Identify which cell holds the provided text, then report its [X, Y] central coordinate. 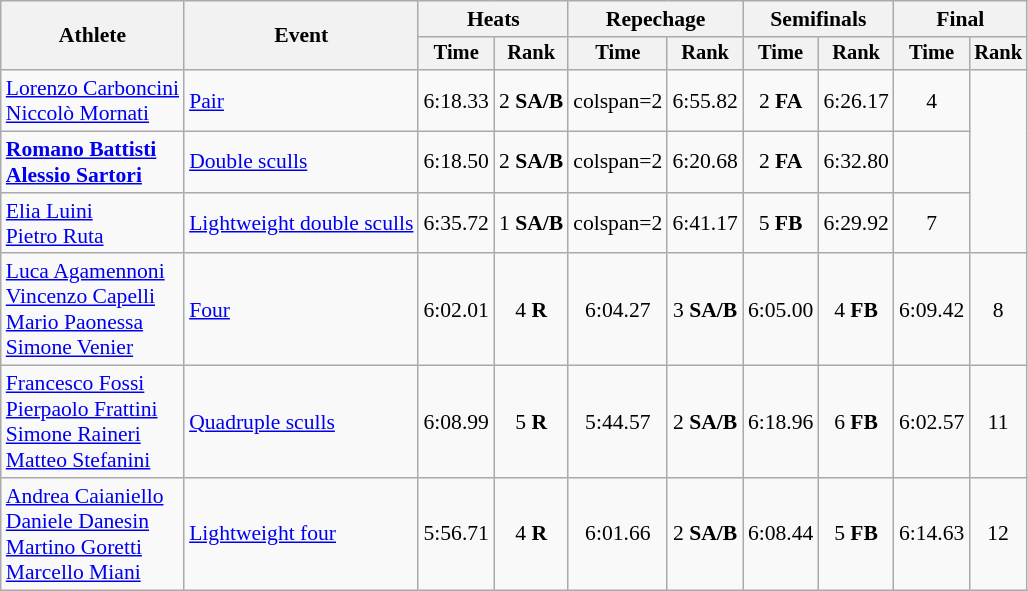
Lightweight double sculls [301, 224]
Four [301, 310]
Pair [301, 100]
6:32.80 [856, 162]
Lorenzo CarbonciniNiccolò Mornati [92, 100]
Andrea CaianielloDaniele DanesinMartino GorettiMarcello Miani [92, 534]
Francesco FossiPierpaolo FrattiniSimone RaineriMatteo Stefanini [92, 422]
Lightweight four [301, 534]
3 SA/B [704, 310]
Repechage [656, 19]
6:04.27 [618, 310]
Event [301, 36]
Heats [493, 19]
11 [998, 422]
1 SA/B [531, 224]
6:05.00 [780, 310]
6 FB [856, 422]
Quadruple sculls [301, 422]
4 [932, 100]
6:08.99 [456, 422]
Elia LuiniPietro Ruta [92, 224]
6:18.50 [456, 162]
6:18.33 [456, 100]
12 [998, 534]
Double sculls [301, 162]
Luca AgamennoniVincenzo CapelliMario PaonessaSimone Venier [92, 310]
Romano BattistiAlessio Sartori [92, 162]
6:26.17 [856, 100]
8 [998, 310]
Athlete [92, 36]
6:09.42 [932, 310]
6:02.01 [456, 310]
4 FB [856, 310]
6:20.68 [704, 162]
6:14.63 [932, 534]
6:01.66 [618, 534]
5:44.57 [618, 422]
Final [960, 19]
5 R [531, 422]
6:08.44 [780, 534]
6:02.57 [932, 422]
6:55.82 [704, 100]
Semifinals [818, 19]
6:18.96 [780, 422]
5:56.71 [456, 534]
6:35.72 [456, 224]
6:29.92 [856, 224]
7 [932, 224]
6:41.17 [704, 224]
